From the cell containing the given text, extract its center point as (X, Y) coordinate. 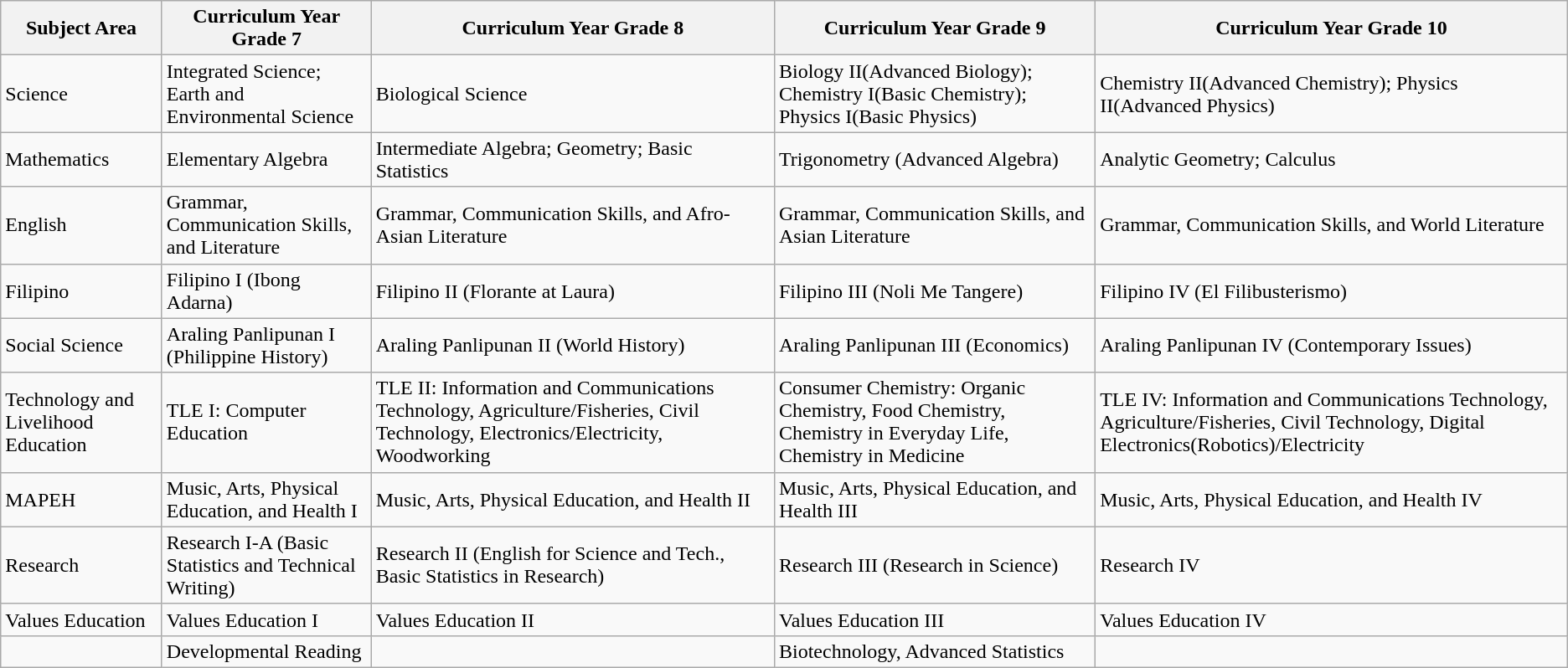
Grammar, Communication Skills, and Asian Literature (935, 225)
Social Science (82, 345)
Research III (Research in Science) (935, 565)
Grammar, Communication Skills, and Afro-Asian Literature (573, 225)
Developmental Reading (266, 651)
TLE II: Information and Communications Technology, Agriculture/Fisheries, Civil Technology, Electronics/Electricity, Woodworking (573, 422)
MAPEH (82, 499)
Music, Arts, Physical Education, and Health II (573, 499)
Values Education (82, 619)
TLE I: Computer Education (266, 422)
Biological Science (573, 94)
Values Education IV (1332, 619)
Curriculum Year Grade 9 (935, 28)
Filipino II (Florante at Laura) (573, 291)
Trigonometry (Advanced Algebra) (935, 159)
Filipino (82, 291)
English (82, 225)
Science (82, 94)
Araling Panlipunan II (World History) (573, 345)
TLE IV: Information and Communications Technology, Agriculture/Fisheries, Civil Technology, Digital Electronics(Robotics)/Electricity (1332, 422)
Curriculum Year Grade 8 (573, 28)
Biotechnology, Advanced Statistics (935, 651)
Grammar, Communication Skills, and World Literature (1332, 225)
Research (82, 565)
Grammar, Communication Skills, and Literature (266, 225)
Research IV (1332, 565)
Music, Arts, Physical Education, and Health I (266, 499)
Music, Arts, Physical Education, and Health III (935, 499)
Values Education III (935, 619)
Curriculum Year Grade 10 (1332, 28)
Chemistry II(Advanced Chemistry); Physics II(Advanced Physics) (1332, 94)
Filipino III (Noli Me Tangere) (935, 291)
Araling Panlipunan III (Economics) (935, 345)
Music, Arts, Physical Education, and Health IV (1332, 499)
Values Education II (573, 619)
Araling Panlipunan I (Philippine History) (266, 345)
Intermediate Algebra; Geometry; Basic Statistics (573, 159)
Research II (English for Science and Tech., Basic Statistics in Research) (573, 565)
Mathematics (82, 159)
Elementary Algebra (266, 159)
Research I-A (Basic Statistics and Technical Writing) (266, 565)
Subject Area (82, 28)
Filipino IV (El Filibusterismo) (1332, 291)
Biology II(Advanced Biology); Chemistry I(Basic Chemistry); Physics I(Basic Physics) (935, 94)
Technology and Livelihood Education (82, 422)
Analytic Geometry; Calculus (1332, 159)
Integrated Science; Earth and Environmental Science (266, 94)
Consumer Chemistry: Organic Chemistry, Food Chemistry, Chemistry in Everyday Life, Chemistry in Medicine (935, 422)
Curriculum Year Grade 7 (266, 28)
Filipino I (Ibong Adarna) (266, 291)
Araling Panlipunan IV (Contemporary Issues) (1332, 345)
Values Education I (266, 619)
